Capture the cell that displays the provided text and extract its (X, Y) central coordinate. 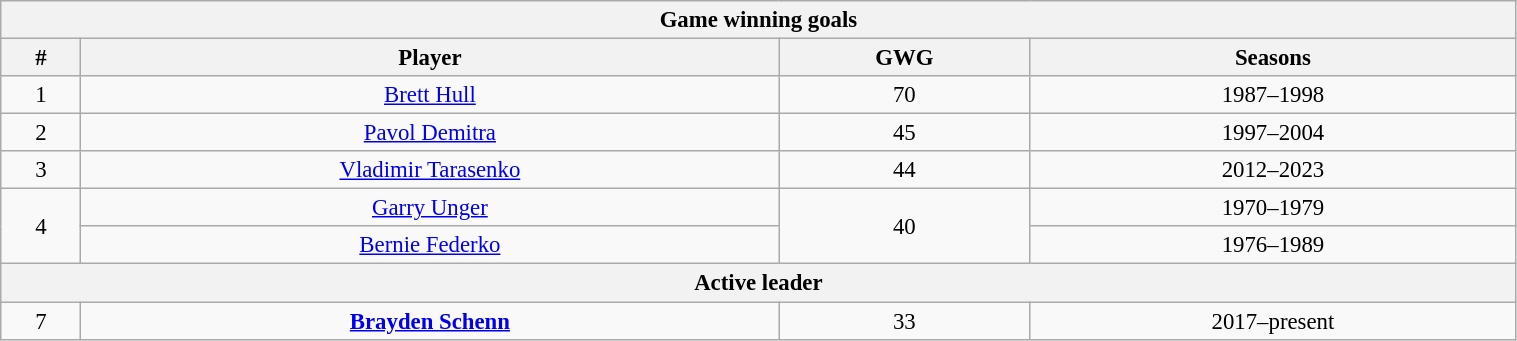
Brayden Schenn (430, 321)
Game winning goals (758, 20)
1987–1998 (1273, 95)
1976–1989 (1273, 245)
7 (41, 321)
70 (904, 95)
Brett Hull (430, 95)
1 (41, 95)
Bernie Federko (430, 245)
1970–1979 (1273, 208)
2 (41, 133)
45 (904, 133)
Seasons (1273, 58)
2012–2023 (1273, 170)
Pavol Demitra (430, 133)
1997–2004 (1273, 133)
3 (41, 170)
44 (904, 170)
Active leader (758, 283)
33 (904, 321)
Vladimir Tarasenko (430, 170)
GWG (904, 58)
2017–present (1273, 321)
Garry Unger (430, 208)
4 (41, 226)
40 (904, 226)
# (41, 58)
Player (430, 58)
